Pinpoint the cell where the given text exists, returning its [X, Y] midpoint coordinate. 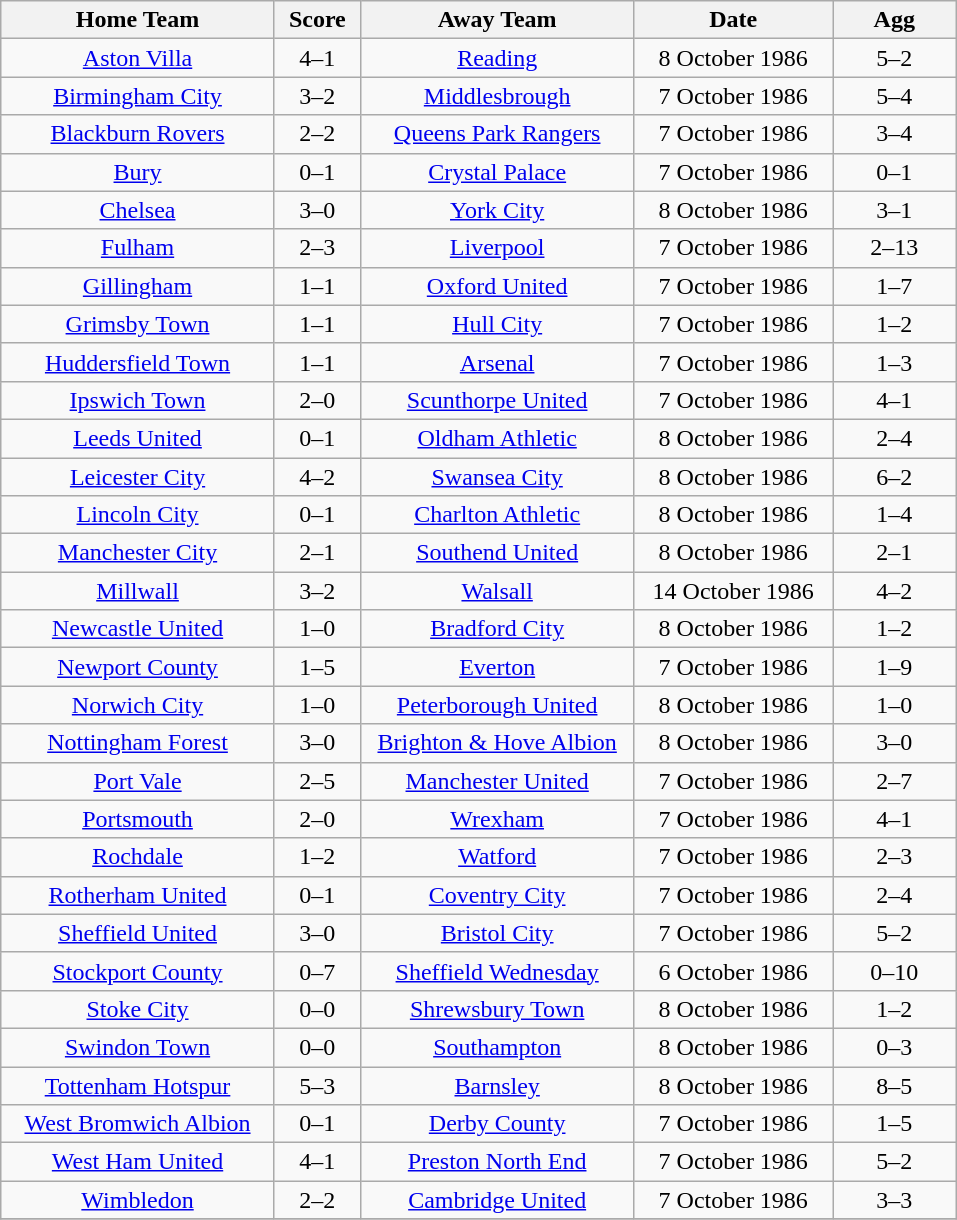
Queens Park Rangers [497, 134]
Manchester United [497, 781]
Nottingham Forest [138, 743]
Wimbledon [138, 1200]
6 October 1986 [734, 971]
Portsmouth [138, 819]
5–4 [894, 96]
0–3 [894, 1047]
Peterborough United [497, 705]
Agg [894, 20]
14 October 1986 [734, 591]
Newport County [138, 667]
Home Team [138, 20]
Derby County [497, 1124]
3–4 [894, 134]
Bradford City [497, 629]
Score [317, 20]
1–4 [894, 515]
Lincoln City [138, 515]
Chelsea [138, 210]
Southend United [497, 553]
1–9 [894, 667]
Reading [497, 58]
Cambridge United [497, 1200]
Fulham [138, 248]
Aston Villa [138, 58]
Middlesbrough [497, 96]
Walsall [497, 591]
Leicester City [138, 477]
5–3 [317, 1085]
Wrexham [497, 819]
Charlton Athletic [497, 515]
Stockport County [138, 971]
Rotherham United [138, 895]
Date [734, 20]
Oxford United [497, 286]
1–7 [894, 286]
Watford [497, 857]
Stoke City [138, 1009]
York City [497, 210]
Newcastle United [138, 629]
West Ham United [138, 1162]
Preston North End [497, 1162]
Southampton [497, 1047]
0–10 [894, 971]
Crystal Palace [497, 172]
2–7 [894, 781]
Shrewsbury Town [497, 1009]
Bristol City [497, 933]
Liverpool [497, 248]
1–3 [894, 362]
Tottenham Hotspur [138, 1085]
Everton [497, 667]
Oldham Athletic [497, 438]
2–5 [317, 781]
Away Team [497, 20]
Ipswich Town [138, 400]
Sheffield Wednesday [497, 971]
West Bromwich Albion [138, 1124]
Brighton & Hove Albion [497, 743]
Millwall [138, 591]
Grimsby Town [138, 324]
6–2 [894, 477]
Swindon Town [138, 1047]
Leeds United [138, 438]
3–3 [894, 1200]
Bury [138, 172]
Blackburn Rovers [138, 134]
8–5 [894, 1085]
Swansea City [497, 477]
Rochdale [138, 857]
Huddersfield Town [138, 362]
Coventry City [497, 895]
Arsenal [497, 362]
Birmingham City [138, 96]
Barnsley [497, 1085]
Scunthorpe United [497, 400]
Gillingham [138, 286]
0–7 [317, 971]
Norwich City [138, 705]
Manchester City [138, 553]
Sheffield United [138, 933]
Port Vale [138, 781]
3–1 [894, 210]
2–13 [894, 248]
Hull City [497, 324]
